Return (X, Y) of the center of cell containing provided text 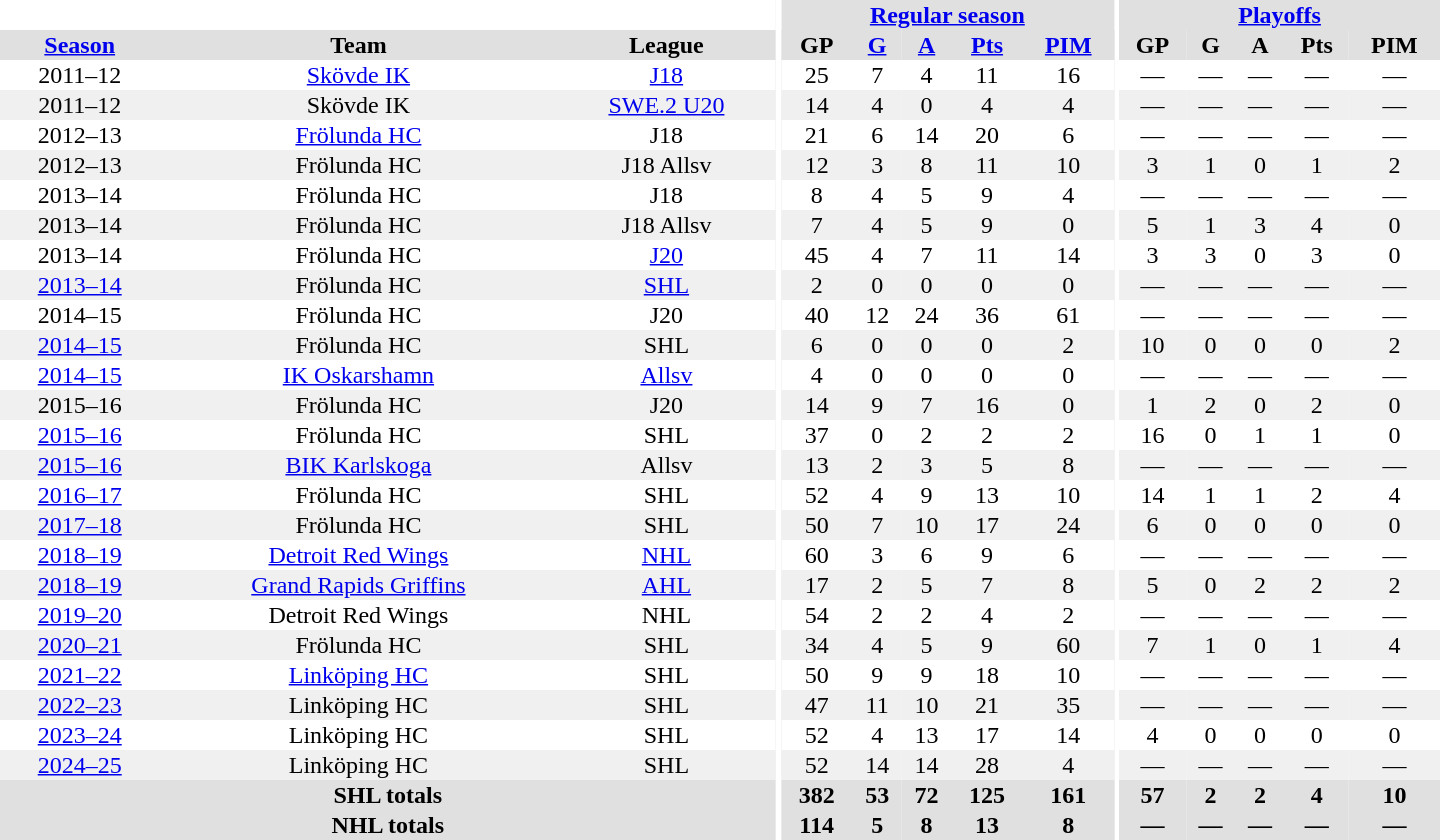
2019–20 (80, 615)
Grand Rapids Griffins (358, 585)
SWE.2 U20 (666, 105)
57 (1152, 795)
18 (986, 675)
2016–17 (80, 495)
61 (1068, 315)
54 (816, 615)
45 (816, 255)
37 (816, 435)
IK Oskarshamn (358, 375)
2024–25 (80, 765)
125 (986, 795)
2021–22 (80, 675)
34 (816, 645)
BIK Karlskoga (358, 465)
2022–23 (80, 705)
114 (816, 825)
382 (816, 795)
AHL (666, 585)
League (666, 45)
2017–18 (80, 525)
72 (926, 795)
2020–21 (80, 645)
161 (1068, 795)
28 (986, 765)
47 (816, 705)
Playoffs (1280, 15)
Season (80, 45)
36 (986, 315)
35 (1068, 705)
NHL totals (388, 825)
Team (358, 45)
40 (816, 315)
25 (816, 75)
SHL totals (388, 795)
Regular season (948, 15)
53 (876, 795)
2023–24 (80, 735)
20 (986, 135)
